Provide the [x, y] coordinate of the cell's center where the given text is located.  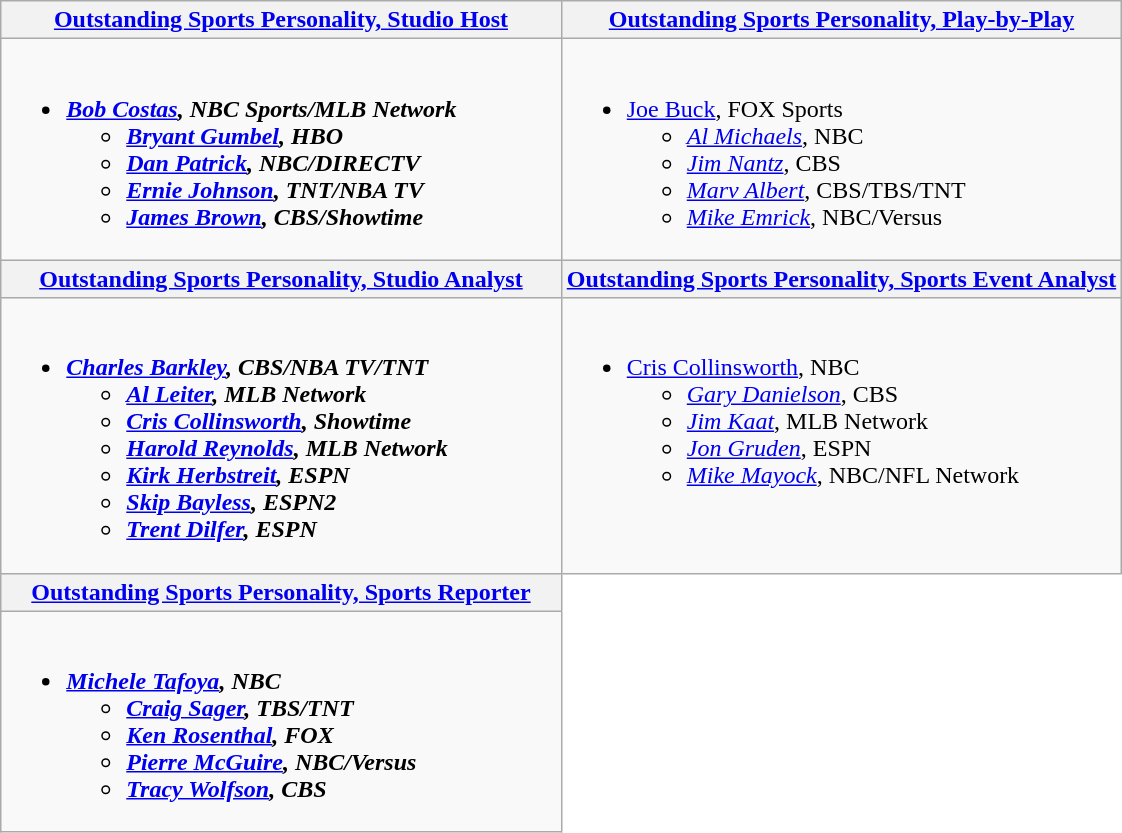
Michele Tafoya, NBCCraig Sager, TBS/TNTKen Rosenthal, FOXPierre McGuire, NBC/VersusTracy Wolfson, CBS [281, 722]
Outstanding Sports Personality, Studio Host [281, 20]
Outstanding Sports Personality, Studio Analyst [281, 279]
Outstanding Sports Personality, Play-by-Play [841, 20]
Cris Collinsworth, NBCGary Danielson, CBSJim Kaat, MLB NetworkJon Gruden, ESPNMike Mayock, NBC/NFL Network [841, 436]
Bob Costas, NBC Sports/MLB NetworkBryant Gumbel, HBODan Patrick, NBC/DIRECTVErnie Johnson, TNT/NBA TVJames Brown, CBS/Showtime [281, 150]
Joe Buck, FOX SportsAl Michaels, NBCJim Nantz, CBSMarv Albert, CBS/TBS/TNTMike Emrick, NBC/Versus [841, 150]
Outstanding Sports Personality, Sports Reporter [281, 592]
Outstanding Sports Personality, Sports Event Analyst [841, 279]
